From the cell containing the given text, extract its center point as (X, Y) coordinate. 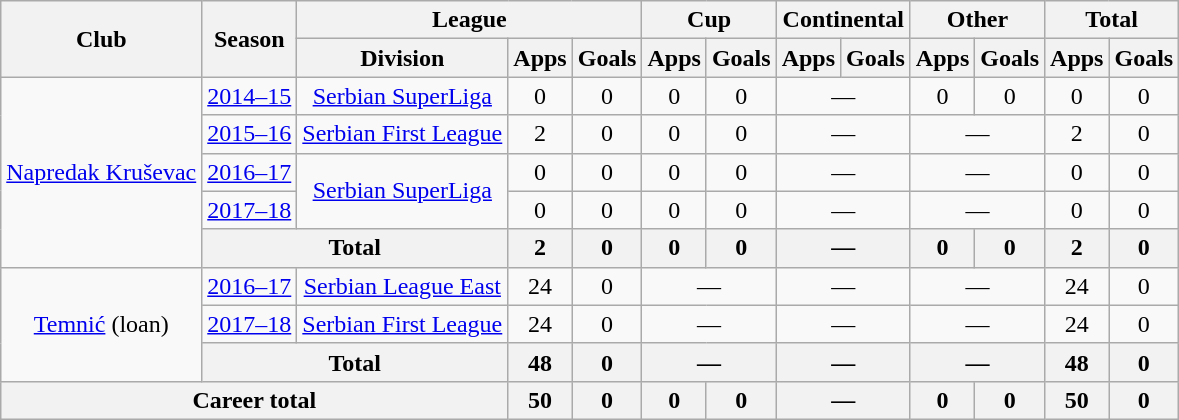
2015–16 (250, 134)
Continental (843, 20)
Career total (254, 400)
Cup (709, 20)
Division (402, 58)
League (470, 20)
Temnić (loan) (102, 324)
Club (102, 39)
Serbian League East (402, 286)
Other (977, 20)
2014–15 (250, 96)
Season (250, 39)
Napredak Kruševac (102, 172)
